Determine the (x, y) coordinate at the center of the cell enclosing the given text.  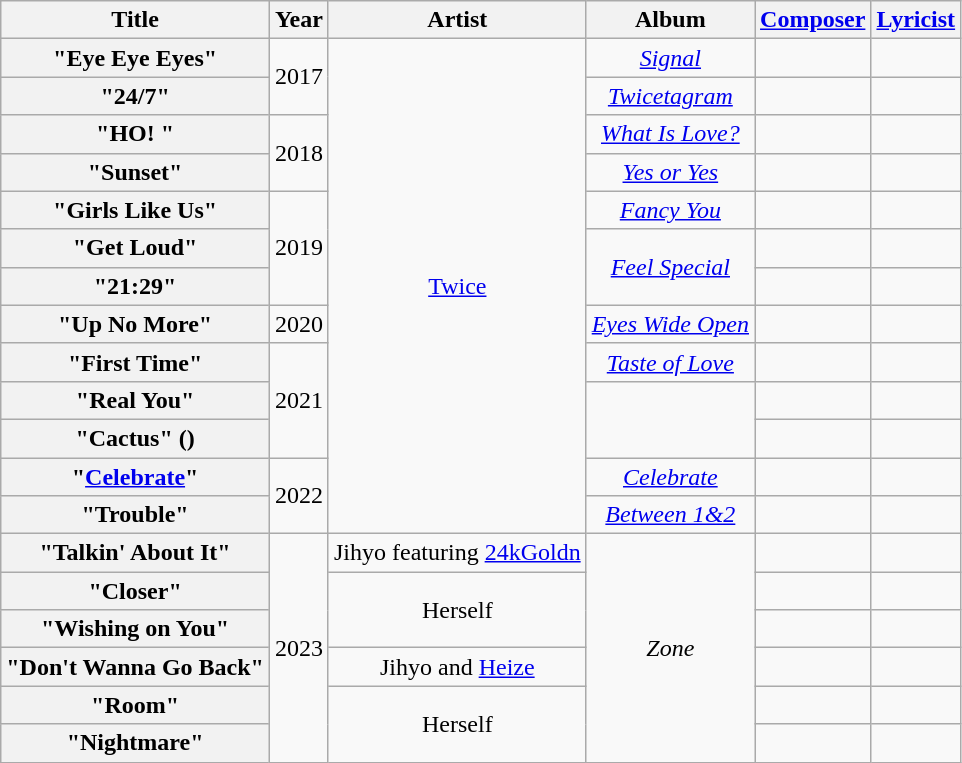
"24/7" (136, 96)
Artist (457, 20)
2018 (298, 153)
"Trouble" (136, 515)
"HO! " (136, 134)
"Closer" (136, 591)
Celebrate (670, 477)
"Girls Like Us" (136, 210)
Twice (457, 286)
Twicetagram (670, 96)
"Talkin' About It" (136, 553)
2020 (298, 324)
What Is Love? (670, 134)
"Up No More" (136, 324)
Feel Special (670, 267)
Title (136, 20)
2019 (298, 248)
"Don't Wanna Go Back" (136, 667)
Yes or Yes (670, 172)
"Wishing on You" (136, 629)
Jihyo featuring 24kGoldn (457, 553)
Composer (813, 20)
"First Time" (136, 362)
Album (670, 20)
"21:29" (136, 286)
2021 (298, 400)
2022 (298, 496)
Year (298, 20)
Eyes Wide Open (670, 324)
2017 (298, 77)
Between 1&2 (670, 515)
"Eye Eye Eyes" (136, 58)
Jihyo and Heize (457, 667)
Signal (670, 58)
"Sunset" (136, 172)
"Cactus" () (136, 438)
"Get Loud" (136, 248)
Taste of Love (670, 362)
"Real You" (136, 400)
Zone (670, 648)
"Room" (136, 705)
"Nightmare" (136, 743)
Lyricist (916, 20)
"Celebrate" (136, 477)
Fancy You (670, 210)
2023 (298, 648)
